Capture the cell that displays the provided text and extract its [X, Y] central coordinate. 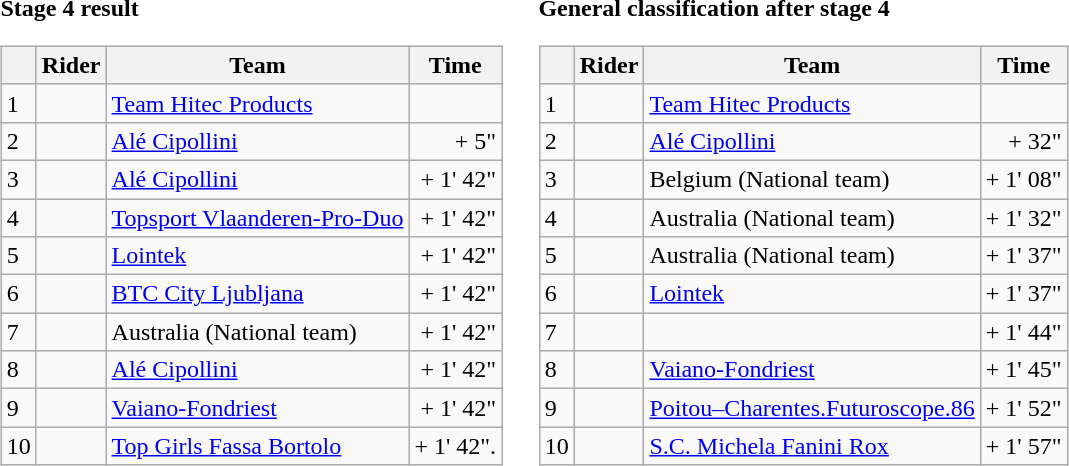
+ 1' 32" [1024, 217]
+ 32" [1024, 141]
+ 1' 57" [1024, 446]
+ 1' 52" [1024, 408]
Top Girls Fassa Bortolo [258, 446]
+ 1' 08" [1024, 179]
+ 5" [456, 141]
BTC City Ljubljana [258, 294]
S.C. Michela Fanini Rox [812, 446]
+ 1' 45" [1024, 370]
+ 1' 42". [456, 446]
+ 1' 44" [1024, 332]
Topsport Vlaanderen-Pro-Duo [258, 217]
Poitou–Charentes.Futuroscope.86 [812, 408]
Belgium (National team) [812, 179]
